For the text-containing cell, return its midpoint in [x, y] coordinate format. 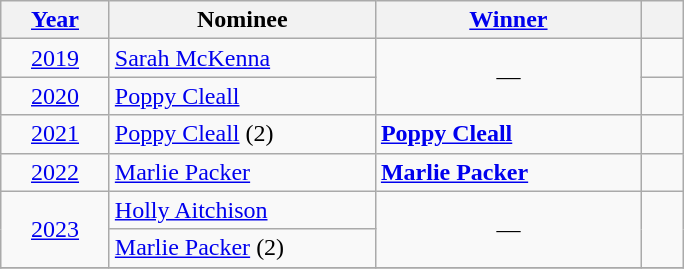
Nominee [242, 20]
Year [56, 20]
Holly Aitchison [242, 210]
Marlie Packer (2) [242, 248]
2021 [56, 134]
2023 [56, 229]
2019 [56, 58]
Sarah McKenna [242, 58]
2022 [56, 172]
Poppy Cleall (2) [242, 134]
2020 [56, 96]
Winner [508, 20]
